Provide the (X, Y) coordinate of the cell's center where the given text is located.  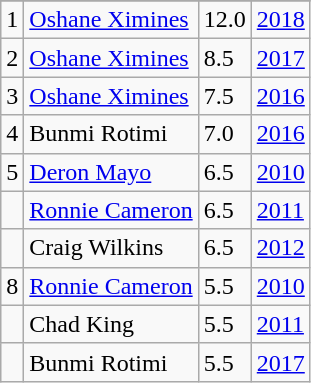
Deron Mayo (111, 172)
7.0 (224, 134)
1 (12, 20)
8 (12, 286)
Craig Wilkins (111, 248)
Chad King (111, 324)
4 (12, 134)
3 (12, 96)
2 (12, 58)
8.5 (224, 58)
7.5 (224, 96)
5 (12, 172)
2012 (280, 248)
12.0 (224, 20)
2018 (280, 20)
